From the cell containing the given text, extract its center point as [x, y] coordinate. 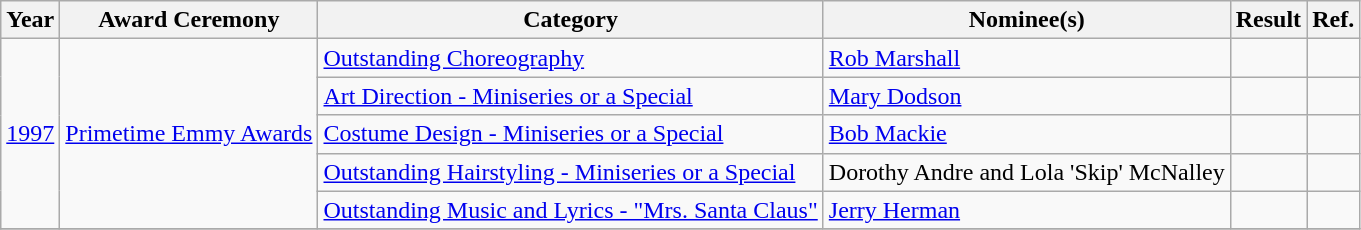
Nominee(s) [1026, 20]
Award Ceremony [189, 20]
Outstanding Choreography [570, 58]
Primetime Emmy Awards [189, 134]
Mary Dodson [1026, 96]
Year [30, 20]
Ref. [1334, 20]
Outstanding Hairstyling - Miniseries or a Special [570, 172]
Jerry Herman [1026, 210]
Outstanding Music and Lyrics - "Mrs. Santa Claus" [570, 210]
Dorothy Andre and Lola 'Skip' McNalley [1026, 172]
Costume Design - Miniseries or a Special [570, 134]
Rob Marshall [1026, 58]
Category [570, 20]
Bob Mackie [1026, 134]
Result [1268, 20]
Art Direction - Miniseries or a Special [570, 96]
1997 [30, 134]
